For the text-containing cell, return its midpoint in (X, Y) coordinate format. 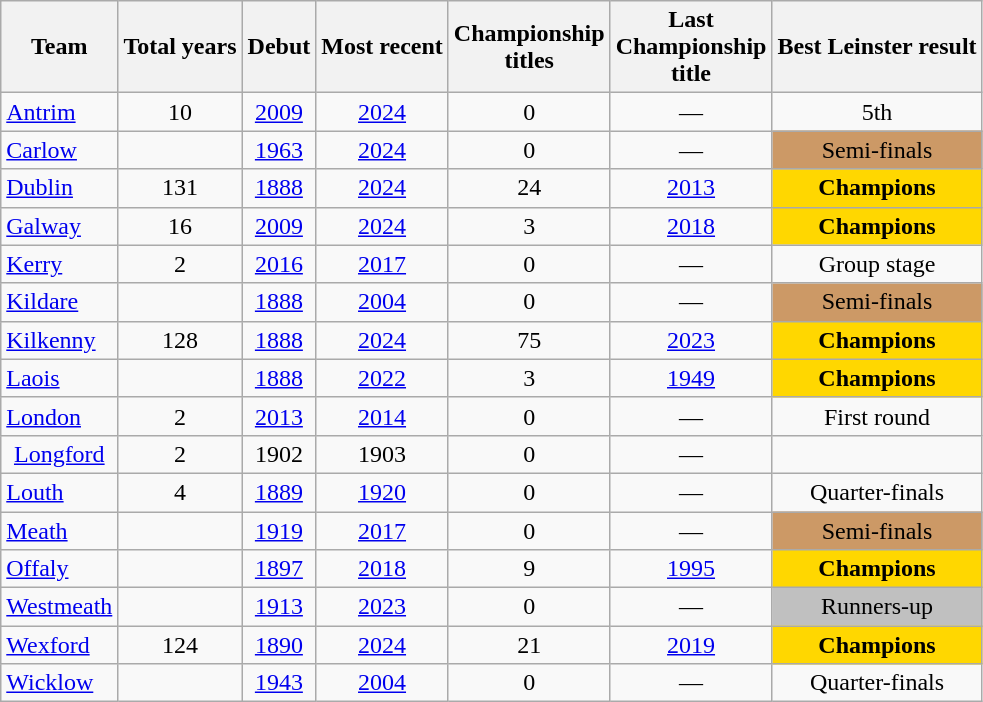
1890 (279, 645)
Longford (60, 454)
1903 (382, 454)
Team (60, 47)
Laois (60, 378)
Westmeath (60, 607)
Kerry (60, 264)
Championshiptitles (529, 47)
Total years (180, 47)
1920 (382, 492)
Galway (60, 226)
Most recent (382, 47)
128 (180, 340)
London (60, 416)
Kilkenny (60, 340)
Offaly (60, 569)
2019 (691, 645)
1902 (279, 454)
2022 (382, 378)
First round (877, 416)
1995 (691, 569)
Wicklow (60, 683)
131 (180, 188)
1913 (279, 607)
124 (180, 645)
5th (877, 112)
Best Leinster result (877, 47)
2014 (382, 416)
1897 (279, 569)
10 (180, 112)
Antrim (60, 112)
Kildare (60, 302)
Wexford (60, 645)
16 (180, 226)
LastChampionship title (691, 47)
21 (529, 645)
Carlow (60, 150)
2016 (279, 264)
75 (529, 340)
Group stage (877, 264)
1963 (279, 150)
Runners-up (877, 607)
1949 (691, 378)
4 (180, 492)
1943 (279, 683)
Meath (60, 531)
Dublin (60, 188)
Louth (60, 492)
9 (529, 569)
1919 (279, 531)
Debut (279, 47)
1889 (279, 492)
24 (529, 188)
